From the cell containing the given text, extract its center point as (X, Y) coordinate. 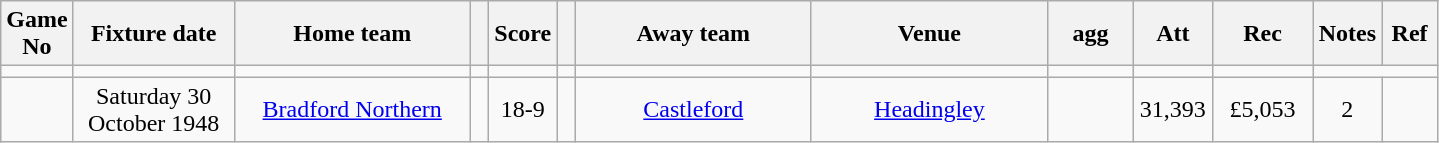
Headingley (929, 110)
Venue (929, 34)
Score (523, 34)
£5,053 (1262, 110)
Castleford (693, 110)
Home team (352, 34)
2 (1347, 110)
Saturday 30 October 1948 (154, 110)
agg (1090, 34)
Att (1174, 34)
31,393 (1174, 110)
Rec (1262, 34)
Notes (1347, 34)
Fixture date (154, 34)
Ref (1410, 34)
Away team (693, 34)
Bradford Northern (352, 110)
18-9 (523, 110)
Game No (37, 34)
